Output the [x, y] coordinate of the center of the cell containing the given text.  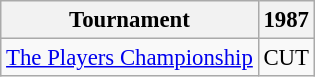
CUT [286, 58]
The Players Championship [130, 58]
Tournament [130, 20]
1987 [286, 20]
